Pinpoint the cell where the given text exists, returning its (x, y) midpoint coordinate. 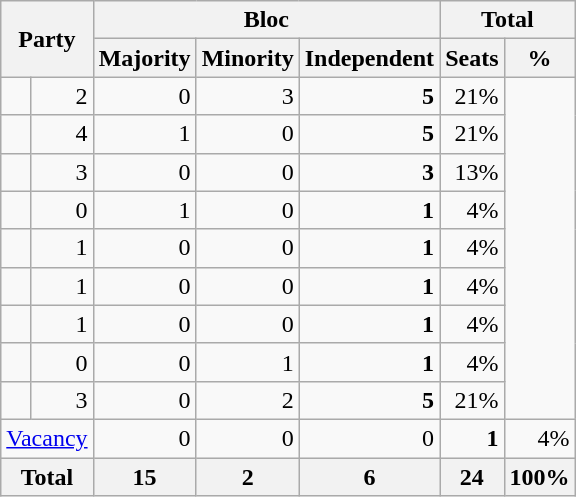
Minority (248, 58)
24 (472, 477)
Independent (369, 58)
Vacancy (47, 438)
6 (369, 477)
Seats (472, 58)
100% (540, 477)
Bloc (266, 20)
4 (62, 134)
% (540, 58)
15 (144, 477)
13% (472, 172)
Majority (144, 58)
Party (47, 39)
